Provide the [x, y] coordinate of the cell's center where the given text is located.  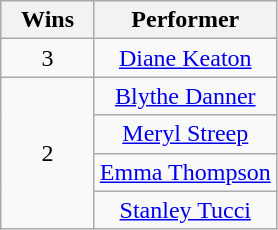
2 [48, 153]
Performer [185, 20]
3 [48, 58]
Meryl Streep [185, 134]
Diane Keaton [185, 58]
Emma Thompson [185, 172]
Stanley Tucci [185, 210]
Wins [48, 20]
Blythe Danner [185, 96]
